Locate the cell with the specified text and output its (x, y) center coordinate. 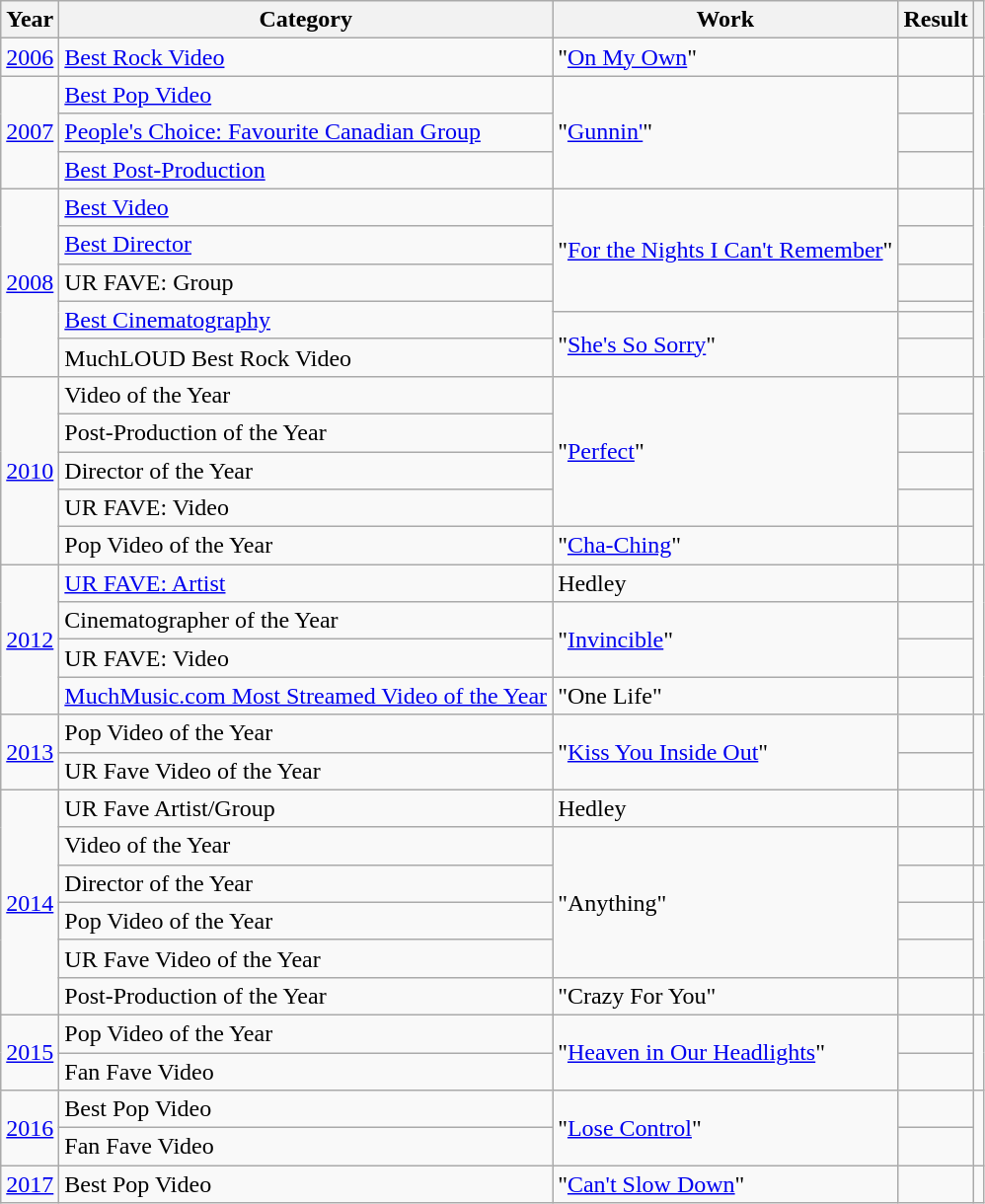
UR FAVE: Group (306, 282)
2012 (30, 640)
2013 (30, 752)
2006 (30, 57)
"For the Nights I Can't Remember" (725, 251)
Best Post-Production (306, 170)
Category (306, 20)
"Anything" (725, 902)
UR Fave Artist/Group (306, 808)
"Kiss You Inside Out" (725, 752)
"Crazy For You" (725, 996)
Best Rock Video (306, 57)
2015 (30, 1052)
Work (725, 20)
"Perfect" (725, 451)
2010 (30, 470)
"Heaven in Our Headlights" (725, 1052)
2008 (30, 282)
"One Life" (725, 696)
"Can't Slow Down" (725, 1184)
Year (30, 20)
2017 (30, 1184)
"Invincible" (725, 640)
UR FAVE: Artist (306, 583)
2016 (30, 1128)
"Cha-Ching" (725, 546)
Result (936, 20)
MuchLOUD Best Rock Video (306, 357)
Best Cinematography (306, 320)
Best Video (306, 207)
Cinematographer of the Year (306, 621)
MuchMusic.com Most Streamed Video of the Year (306, 696)
2007 (30, 132)
"She's So Sorry" (725, 343)
2014 (30, 902)
"On My Own" (725, 57)
"Lose Control" (725, 1128)
"Gunnin'" (725, 132)
People's Choice: Favourite Canadian Group (306, 132)
Best Director (306, 245)
